Provide the [X, Y] coordinate of the cell's center where the given text is located.  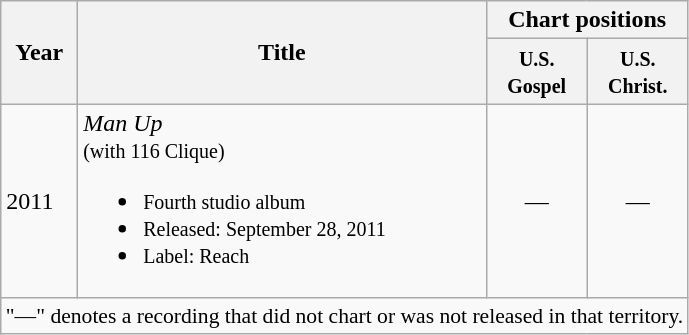
Chart positions [587, 20]
Title [282, 52]
U.S. Christ. [638, 72]
2011 [40, 201]
"—" denotes a recording that did not chart or was not released in that territory. [345, 316]
Man Up(with 116 Clique)Fourth studio albumReleased: September 28, 2011Label: Reach [282, 201]
Year [40, 52]
U.S. Gospel [536, 72]
